Return the [x, y] coordinate for the center point of the cell that contains the specified text.  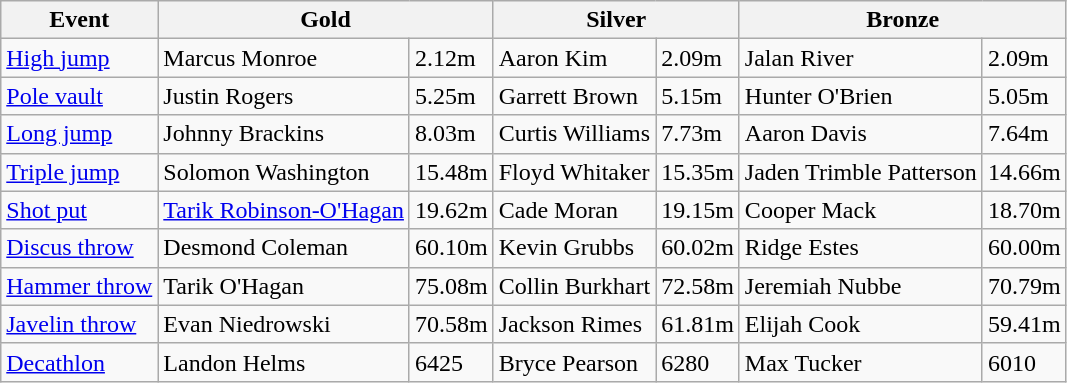
Evan Niedrowski [284, 324]
Jackson Rimes [574, 324]
Jalan River [860, 58]
Shot put [80, 210]
Bronze [902, 20]
5.05m [1024, 96]
7.73m [698, 134]
59.41m [1024, 324]
5.15m [698, 96]
Tarik Robinson-O'Hagan [284, 210]
Landon Helms [284, 362]
Bryce Pearson [574, 362]
Hammer throw [80, 286]
Cooper Mack [860, 210]
75.08m [451, 286]
Ridge Estes [860, 248]
Johnny Brackins [284, 134]
60.10m [451, 248]
Long jump [80, 134]
Tarik O'Hagan [284, 286]
Pole vault [80, 96]
Jeremiah Nubbe [860, 286]
14.66m [1024, 172]
Curtis Williams [574, 134]
Discus throw [80, 248]
72.58m [698, 286]
Desmond Coleman [284, 248]
Decathlon [80, 362]
60.00m [1024, 248]
Max Tucker [860, 362]
Hunter O'Brien [860, 96]
Garrett Brown [574, 96]
15.35m [698, 172]
6425 [451, 362]
19.15m [698, 210]
High jump [80, 58]
19.62m [451, 210]
Justin Rogers [284, 96]
Marcus Monroe [284, 58]
6280 [698, 362]
Solomon Washington [284, 172]
70.58m [451, 324]
Floyd Whitaker [574, 172]
Jaden Trimble Patterson [860, 172]
6010 [1024, 362]
Aaron Davis [860, 134]
18.70m [1024, 210]
Javelin throw [80, 324]
Elijah Cook [860, 324]
5.25m [451, 96]
Gold [326, 20]
Triple jump [80, 172]
2.12m [451, 58]
Cade Moran [574, 210]
15.48m [451, 172]
7.64m [1024, 134]
Kevin Grubbs [574, 248]
Collin Burkhart [574, 286]
60.02m [698, 248]
Event [80, 20]
8.03m [451, 134]
Aaron Kim [574, 58]
61.81m [698, 324]
Silver [616, 20]
70.79m [1024, 286]
